Return the (x, y) coordinate for the center point of the cell that contains the specified text.  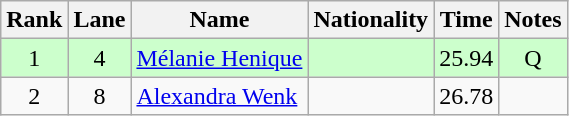
Time (466, 20)
8 (100, 96)
Notes (533, 20)
Name (220, 20)
Lane (100, 20)
25.94 (466, 58)
1 (34, 58)
2 (34, 96)
4 (100, 58)
Alexandra Wenk (220, 96)
Q (533, 58)
Rank (34, 20)
Mélanie Henique (220, 58)
26.78 (466, 96)
Nationality (371, 20)
